From the cell containing the given text, extract its center point as (x, y) coordinate. 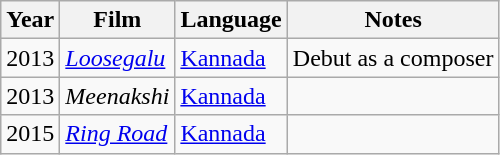
Debut as a composer (393, 58)
Loosegalu (118, 58)
Year (30, 20)
Notes (393, 20)
Film (118, 20)
Language (231, 20)
2015 (30, 134)
Ring Road (118, 134)
Meenakshi (118, 96)
